Locate the cell with the specified text and output its [X, Y] center coordinate. 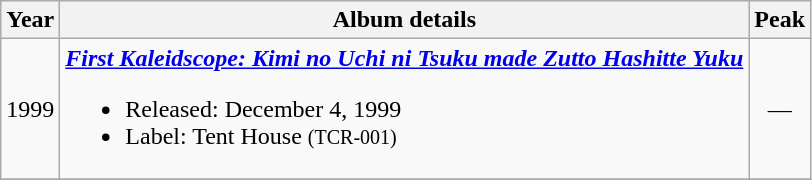
1999 [30, 109]
Album details [404, 20]
Year [30, 20]
Peak [780, 20]
First Kaleidscope: Kimi no Uchi ni Tsuku made Zutto Hashitte YukuReleased: December 4, 1999Label: Tent House (TCR-001) [404, 109]
— [780, 109]
